Return (x, y) of the center of cell containing provided text 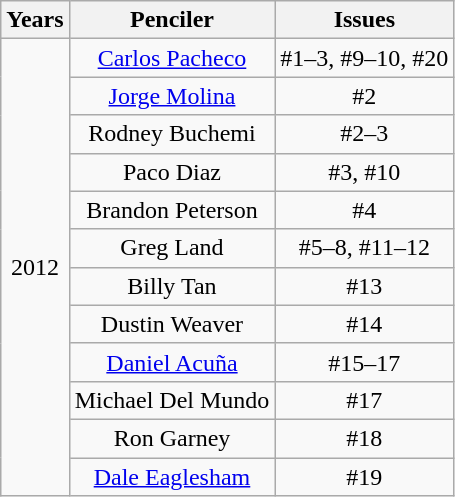
Dustin Weaver (172, 324)
#2 (364, 96)
#5–8, #11–12 (364, 248)
#2–3 (364, 134)
Michael Del Mundo (172, 400)
#3, #10 (364, 172)
Penciler (172, 20)
Years (35, 20)
#18 (364, 438)
Daniel Acuña (172, 362)
Ron Garney (172, 438)
Rodney Buchemi (172, 134)
Dale Eaglesham (172, 477)
#19 (364, 477)
Carlos Pacheco (172, 58)
#15–17 (364, 362)
Greg Land (172, 248)
#1–3, #9–10, #20 (364, 58)
Jorge Molina (172, 96)
#17 (364, 400)
#13 (364, 286)
Brandon Peterson (172, 210)
Billy Tan (172, 286)
2012 (35, 268)
#4 (364, 210)
Paco Diaz (172, 172)
#14 (364, 324)
Issues (364, 20)
